Extract the (X, Y) coordinate from the center of the cell holding the provided text.  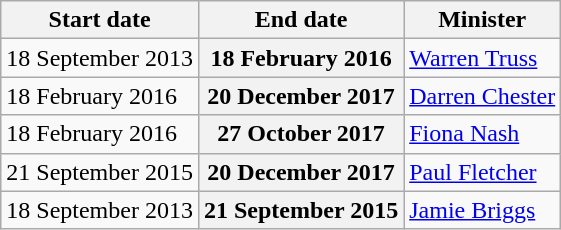
Minister (482, 20)
Start date (100, 20)
Paul Fletcher (482, 172)
Warren Truss (482, 58)
27 October 2017 (300, 134)
Jamie Briggs (482, 210)
Darren Chester (482, 96)
End date (300, 20)
Fiona Nash (482, 134)
